Return (x, y) of the center of cell containing provided text 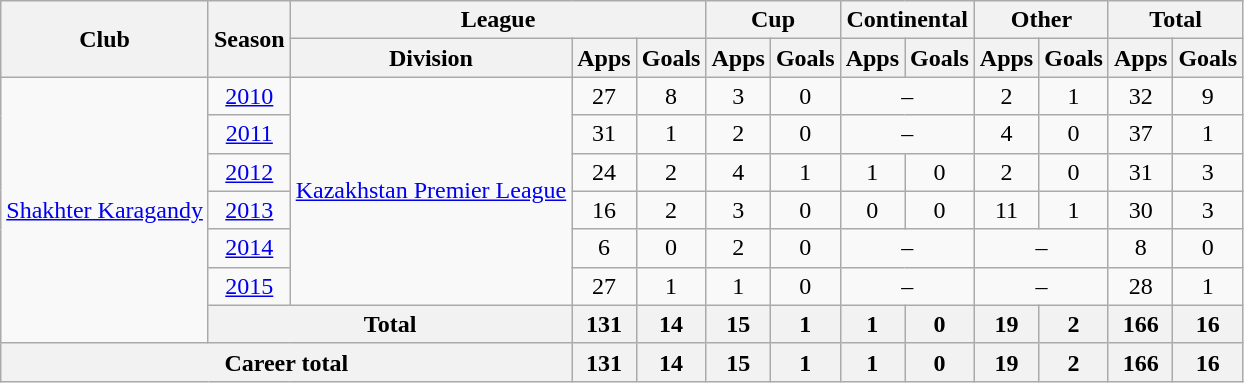
2013 (249, 210)
28 (1140, 286)
Cup (773, 20)
Club (105, 39)
2011 (249, 134)
2014 (249, 248)
League (498, 20)
30 (1140, 210)
11 (1006, 210)
9 (1208, 96)
37 (1140, 134)
Continental (907, 20)
Career total (286, 362)
24 (604, 172)
2015 (249, 286)
2012 (249, 172)
6 (604, 248)
2010 (249, 96)
Division (431, 58)
Season (249, 39)
Shakhter Karagandy (105, 210)
Kazakhstan Premier League (431, 191)
Other (1041, 20)
32 (1140, 96)
